Determine the [X, Y] coordinate at the center of the cell enclosing the given text.  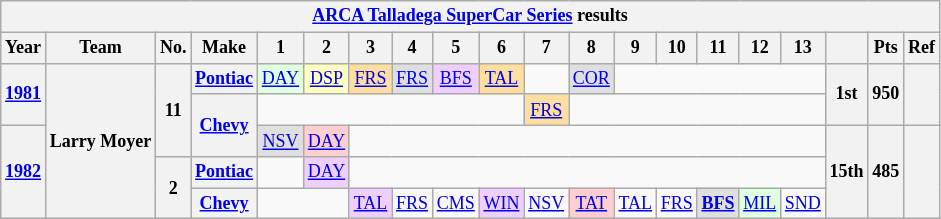
CMS [456, 204]
1982 [24, 172]
Pts [886, 48]
DSP [326, 78]
No. [174, 48]
Team [100, 48]
1981 [24, 94]
Make [224, 48]
SND [804, 204]
9 [635, 48]
Larry Moyer [100, 141]
TAT [591, 204]
4 [412, 48]
10 [676, 48]
8 [591, 48]
COR [591, 78]
3 [370, 48]
7 [546, 48]
15th [846, 172]
Ref [922, 48]
13 [804, 48]
5 [456, 48]
ARCA Talladega SuperCar Series results [470, 16]
1 [280, 48]
Year [24, 48]
6 [502, 48]
MIL [760, 204]
1st [846, 94]
950 [886, 94]
485 [886, 172]
WIN [502, 204]
12 [760, 48]
